Scan for the cell matching the given text and deliver its [X, Y] coordinate at center. 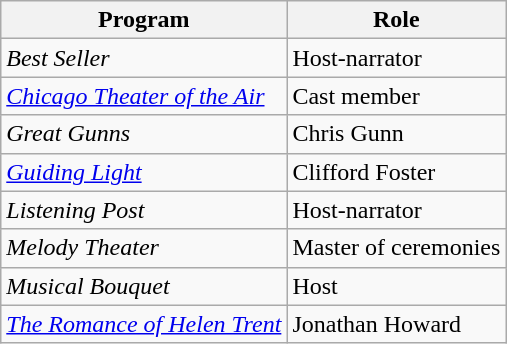
Great Gunns [144, 134]
Host [396, 286]
The Romance of Helen Trent [144, 324]
Musical Bouquet [144, 286]
Listening Post [144, 210]
Cast member [396, 96]
Best Seller [144, 58]
Chris Gunn [396, 134]
Guiding Light [144, 172]
Master of ceremonies [396, 248]
Jonathan Howard [396, 324]
Melody Theater [144, 248]
Program [144, 20]
Role [396, 20]
Chicago Theater of the Air [144, 96]
Clifford Foster [396, 172]
